Capture the cell that displays the provided text and extract its (X, Y) central coordinate. 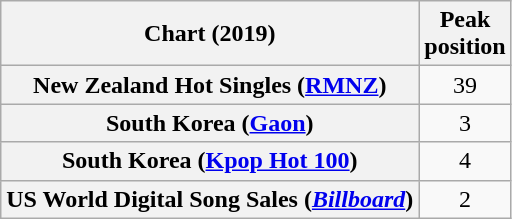
South Korea (Gaon) (210, 123)
Peakposition (465, 34)
Chart (2019) (210, 34)
3 (465, 123)
2 (465, 199)
South Korea (Kpop Hot 100) (210, 161)
New Zealand Hot Singles (RMNZ) (210, 85)
4 (465, 161)
US World Digital Song Sales (Billboard) (210, 199)
39 (465, 85)
